Locate the cell with the specified text and output its (x, y) center coordinate. 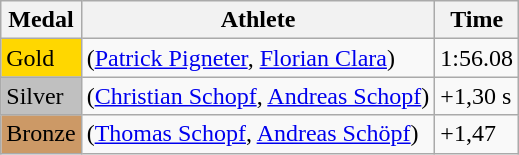
+1,30 s (477, 96)
Medal (41, 20)
Time (477, 20)
Bronze (41, 134)
(Thomas Schopf, Andreas Schöpf) (258, 134)
Athlete (258, 20)
Silver (41, 96)
(Christian Schopf, Andreas Schopf) (258, 96)
1:56.08 (477, 58)
(Patrick Pigneter, Florian Clara) (258, 58)
Gold (41, 58)
+1,47 (477, 134)
